Identify which cell holds the provided text, then report its [X, Y] central coordinate. 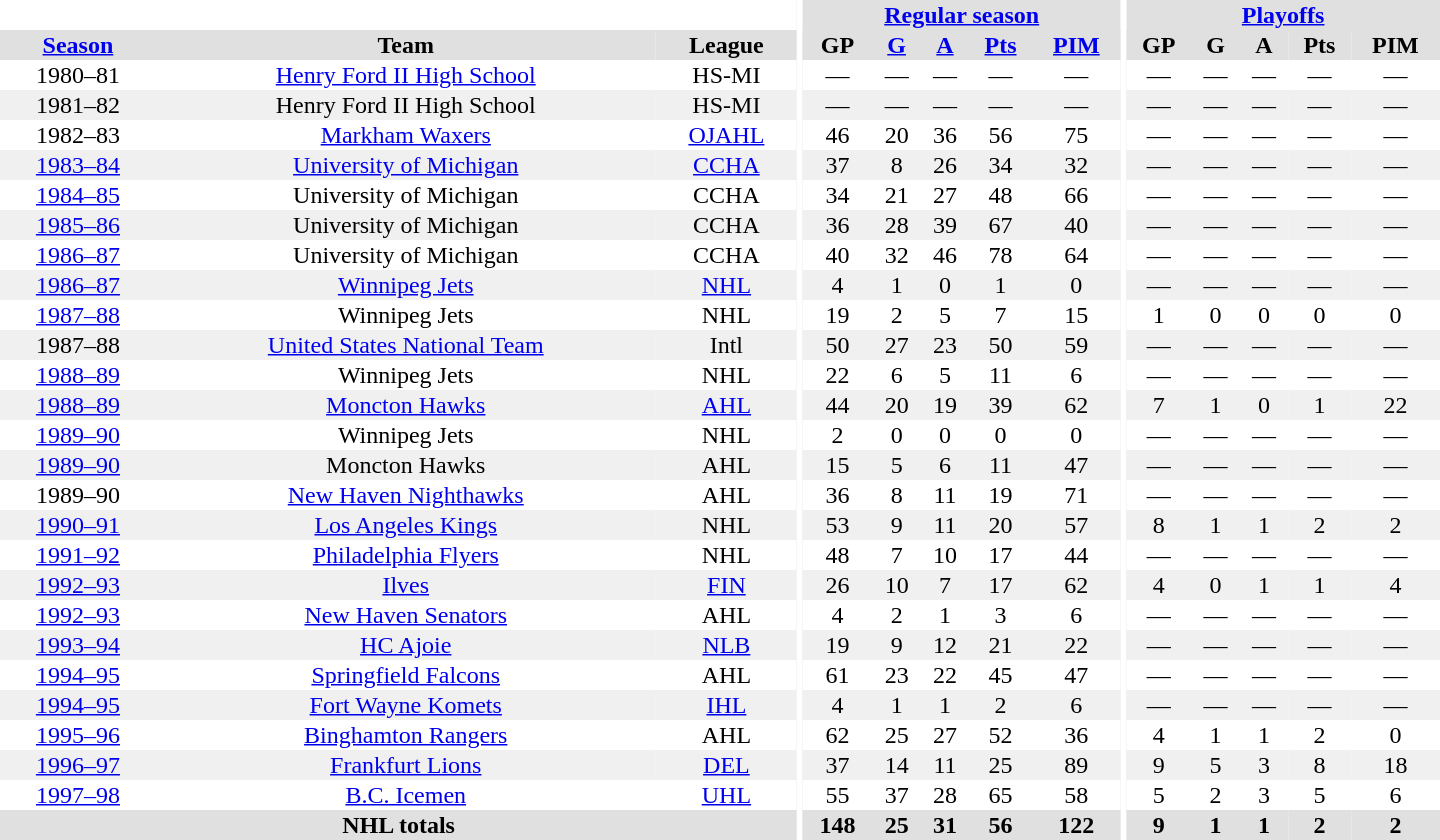
OJAHL [727, 135]
18 [1396, 765]
Playoffs [1283, 15]
Los Angeles Kings [406, 525]
71 [1076, 495]
League [727, 45]
UHL [727, 795]
122 [1076, 825]
DEL [727, 765]
B.C. Icemen [406, 795]
75 [1076, 135]
FIN [727, 585]
14 [896, 765]
89 [1076, 765]
66 [1076, 195]
148 [838, 825]
67 [1000, 225]
1995–96 [78, 735]
Markham Waxers [406, 135]
57 [1076, 525]
1984–85 [78, 195]
45 [1000, 675]
55 [838, 795]
NHL totals [398, 825]
Springfield Falcons [406, 675]
Binghamton Rangers [406, 735]
1983–84 [78, 165]
NLB [727, 645]
Season [78, 45]
IHL [727, 705]
61 [838, 675]
65 [1000, 795]
1990–91 [78, 525]
31 [945, 825]
Philadelphia Flyers [406, 555]
12 [945, 645]
53 [838, 525]
New Haven Nighthawks [406, 495]
58 [1076, 795]
1993–94 [78, 645]
Frankfurt Lions [406, 765]
1981–82 [78, 105]
1996–97 [78, 765]
New Haven Senators [406, 615]
64 [1076, 255]
HC Ajoie [406, 645]
Intl [727, 345]
1991–92 [78, 555]
Team [406, 45]
1980–81 [78, 75]
1982–83 [78, 135]
59 [1076, 345]
1985–86 [78, 225]
Fort Wayne Komets [406, 705]
Regular season [962, 15]
78 [1000, 255]
United States National Team [406, 345]
52 [1000, 735]
1997–98 [78, 795]
Ilves [406, 585]
